Pinpoint the cell where the given text exists, returning its [X, Y] midpoint coordinate. 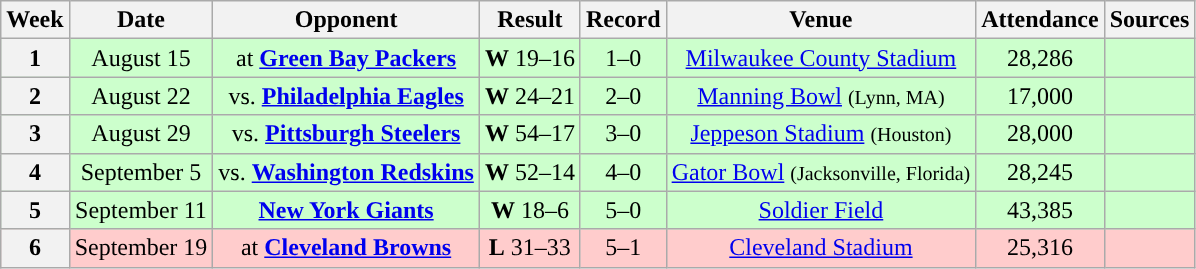
28,245 [1040, 172]
August 29 [141, 134]
2 [35, 96]
43,385 [1040, 210]
vs. Washington Redskins [346, 172]
3 [35, 134]
Gator Bowl (Jacksonville, Florida) [821, 172]
Milwaukee County Stadium [821, 58]
W 18–6 [530, 210]
Date [141, 20]
W 24–21 [530, 96]
W 52–14 [530, 172]
3–0 [623, 134]
Manning Bowl (Lynn, MA) [821, 96]
25,316 [1040, 248]
at Green Bay Packers [346, 58]
Cleveland Stadium [821, 248]
17,000 [1040, 96]
New York Giants [346, 210]
Venue [821, 20]
W 54–17 [530, 134]
September 19 [141, 248]
5–1 [623, 248]
Record [623, 20]
4–0 [623, 172]
5 [35, 210]
Jeppeson Stadium (Houston) [821, 134]
1–0 [623, 58]
August 15 [141, 58]
4 [35, 172]
W 19–16 [530, 58]
August 22 [141, 96]
vs. Philadelphia Eagles [346, 96]
September 5 [141, 172]
5–0 [623, 210]
Attendance [1040, 20]
L 31–33 [530, 248]
Result [530, 20]
2–0 [623, 96]
at Cleveland Browns [346, 248]
6 [35, 248]
Opponent [346, 20]
Soldier Field [821, 210]
September 11 [141, 210]
28,286 [1040, 58]
Sources [1150, 20]
vs. Pittsburgh Steelers [346, 134]
28,000 [1040, 134]
Week [35, 20]
1 [35, 58]
